From the cell containing the given text, extract its center point as [X, Y] coordinate. 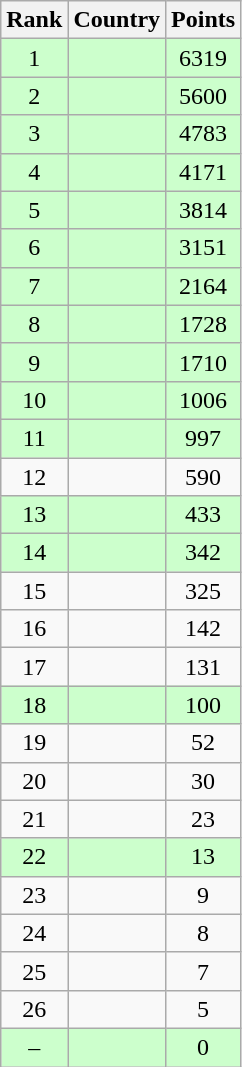
14 [34, 553]
1710 [204, 362]
Country [117, 20]
30 [204, 781]
19 [34, 743]
1 [34, 58]
1728 [204, 324]
11 [34, 438]
Rank [34, 20]
0 [204, 1047]
325 [204, 591]
17 [34, 667]
590 [204, 477]
Points [204, 20]
342 [204, 553]
997 [204, 438]
16 [34, 629]
15 [34, 591]
4783 [204, 134]
131 [204, 667]
25 [34, 971]
12 [34, 477]
3814 [204, 210]
4171 [204, 172]
– [34, 1047]
24 [34, 933]
20 [34, 781]
5600 [204, 96]
433 [204, 515]
3151 [204, 248]
2164 [204, 286]
1006 [204, 400]
6319 [204, 58]
18 [34, 705]
22 [34, 857]
4 [34, 172]
26 [34, 1009]
10 [34, 400]
52 [204, 743]
2 [34, 96]
3 [34, 134]
21 [34, 819]
142 [204, 629]
100 [204, 705]
6 [34, 248]
